From the cell containing the given text, extract its center point as [x, y] coordinate. 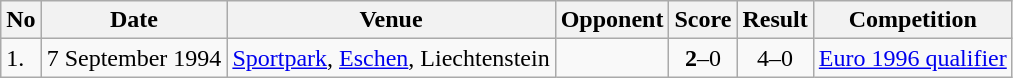
Competition [912, 20]
Sportpark, Eschen, Liechtenstein [391, 58]
7 September 1994 [134, 58]
No [21, 20]
Euro 1996 qualifier [912, 58]
Result [775, 20]
Opponent [612, 20]
1. [21, 58]
Date [134, 20]
2–0 [703, 58]
Venue [391, 20]
4–0 [775, 58]
Score [703, 20]
